Identify which cell holds the provided text, then report its [x, y] central coordinate. 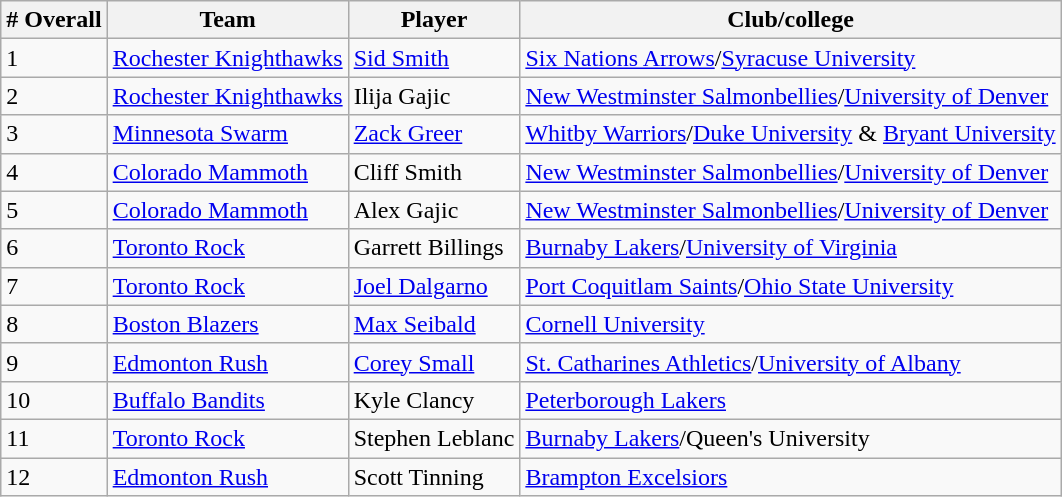
Stephen Leblanc [434, 438]
Garrett Billings [434, 248]
5 [54, 210]
Ilija Gajic [434, 96]
Sid Smith [434, 58]
11 [54, 438]
8 [54, 324]
3 [54, 134]
Whitby Warriors/Duke University & Bryant University [790, 134]
Max Seibald [434, 324]
Cornell University [790, 324]
Kyle Clancy [434, 400]
Scott Tinning [434, 477]
St. Catharines Athletics/University of Albany [790, 362]
# Overall [54, 20]
Zack Greer [434, 134]
Corey Small [434, 362]
6 [54, 248]
Six Nations Arrows/Syracuse University [790, 58]
Boston Blazers [228, 324]
Peterborough Lakers [790, 400]
Joel Dalgarno [434, 286]
10 [54, 400]
Port Coquitlam Saints/Ohio State University [790, 286]
Burnaby Lakers/Queen's University [790, 438]
9 [54, 362]
12 [54, 477]
Player [434, 20]
4 [54, 172]
Burnaby Lakers/University of Virginia [790, 248]
Cliff Smith [434, 172]
Minnesota Swarm [228, 134]
Alex Gajic [434, 210]
7 [54, 286]
Club/college [790, 20]
2 [54, 96]
1 [54, 58]
Team [228, 20]
Brampton Excelsiors [790, 477]
Buffalo Bandits [228, 400]
